Capture the cell that displays the provided text and extract its [x, y] central coordinate. 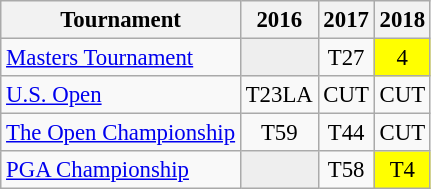
The Open Championship [121, 133]
PGA Championship [121, 170]
2016 [279, 20]
4 [402, 58]
T23LA [279, 95]
Masters Tournament [121, 58]
Tournament [121, 20]
U.S. Open [121, 95]
T44 [346, 133]
T58 [346, 170]
T59 [279, 133]
2017 [346, 20]
T27 [346, 58]
2018 [402, 20]
T4 [402, 170]
